Search for the cell housing the specified text and yield its [X, Y] center coordinate. 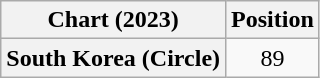
Chart (2023) [114, 20]
89 [273, 58]
Position [273, 20]
South Korea (Circle) [114, 58]
